Output the [x, y] coordinate of the center of the cell containing the given text.  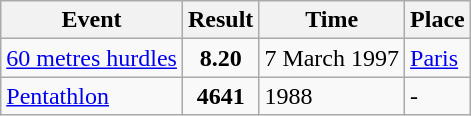
8.20 [220, 58]
- [438, 96]
Result [220, 20]
Time [332, 20]
Event [92, 20]
Paris [438, 58]
Pentathlon [92, 96]
4641 [220, 96]
1988 [332, 96]
60 metres hurdles [92, 58]
7 March 1997 [332, 58]
Place [438, 20]
